Output the (X, Y) coordinate of the center of the cell containing the given text.  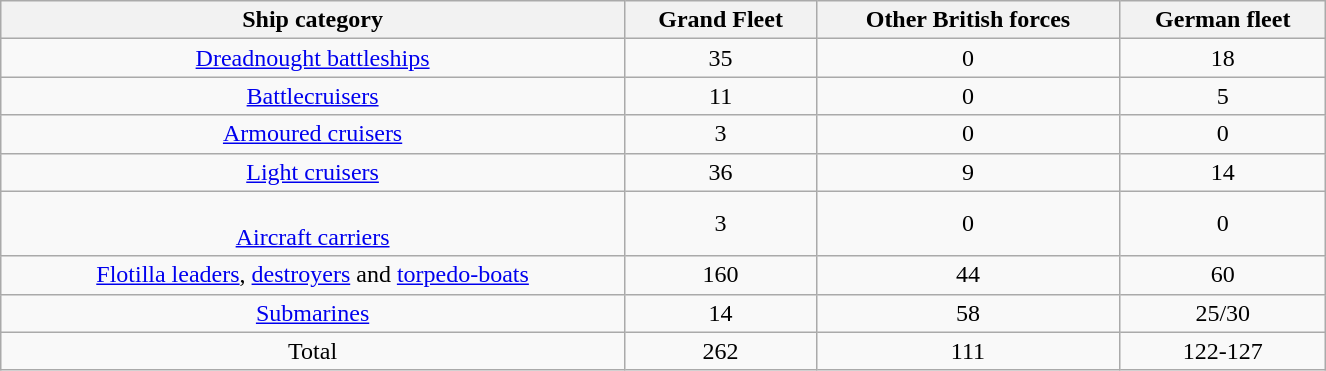
122-127 (1223, 351)
58 (968, 313)
Ship category (312, 20)
9 (968, 172)
111 (968, 351)
Battlecruisers (312, 96)
5 (1223, 96)
160 (720, 275)
German fleet (1223, 20)
Flotilla leaders, destroyers and torpedo-boats (312, 275)
Other British forces (968, 20)
262 (720, 351)
25/30 (1223, 313)
18 (1223, 58)
36 (720, 172)
44 (968, 275)
Armoured cruisers (312, 134)
Aircraft carriers (312, 224)
35 (720, 58)
60 (1223, 275)
Total (312, 351)
11 (720, 96)
Submarines (312, 313)
Light cruisers (312, 172)
Dreadnought battleships (312, 58)
Grand Fleet (720, 20)
